Provide the [X, Y] coordinate of the cell's center where the given text is located.  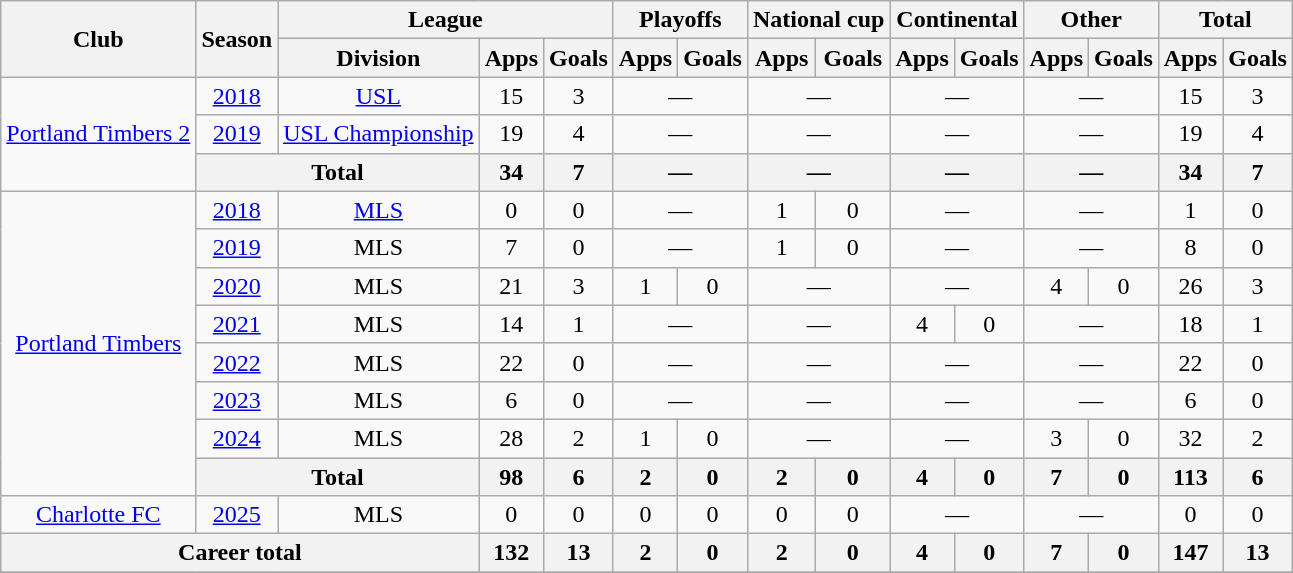
2022 [237, 362]
2025 [237, 515]
98 [511, 477]
28 [511, 438]
Club [98, 39]
National cup [818, 20]
21 [511, 286]
113 [1190, 477]
2023 [237, 400]
Portland Timbers 2 [98, 134]
32 [1190, 438]
14 [511, 324]
18 [1190, 324]
Portland Timbers [98, 343]
Charlotte FC [98, 515]
Continental [957, 20]
USL Championship [379, 134]
8 [1190, 248]
147 [1190, 553]
26 [1190, 286]
Career total [240, 553]
Division [379, 58]
132 [511, 553]
League [446, 20]
Season [237, 39]
2021 [237, 324]
Other [1091, 20]
2020 [237, 286]
2024 [237, 438]
USL [379, 96]
Playoffs [680, 20]
